Determine the (x, y) coordinate at the center of the cell enclosing the given text.  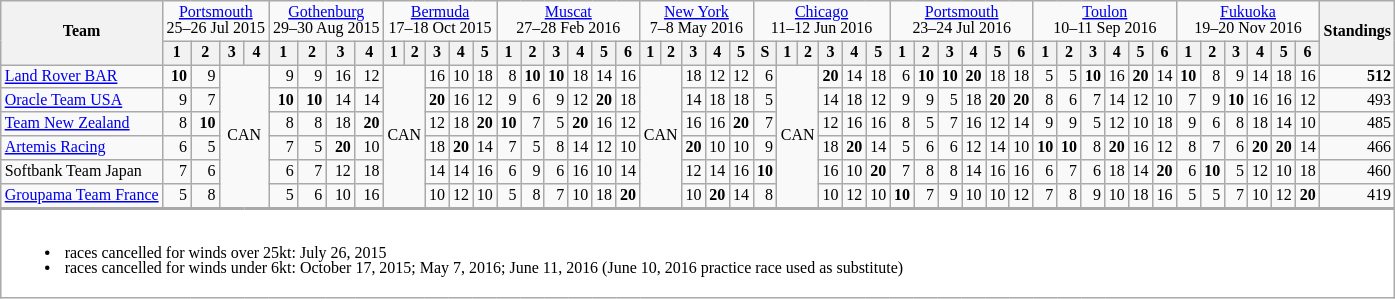
Fukuoka19–20 Nov 2016 (1248, 20)
Portsmouth23–24 Jul 2016 (962, 20)
Oracle Team USA (82, 100)
Standings (1358, 32)
S (765, 52)
New York7–8 May 2016 (696, 20)
Bermuda17–18 Oct 2015 (440, 20)
493 (1358, 100)
Gothenburg29–30 Aug 2015 (326, 20)
419 (1358, 196)
Artemis Racing (82, 148)
485 (1358, 124)
Softbank Team Japan (82, 172)
Muscat27–28 Feb 2016 (568, 20)
460 (1358, 172)
Toulon10–11 Sep 2016 (1104, 20)
Land Rover BAR (82, 76)
Chicago11–12 Jun 2016 (822, 20)
466 (1358, 148)
Groupama Team France (82, 196)
512 (1358, 76)
Team (82, 32)
Portsmouth25–26 Jul 2015 (216, 20)
Team New Zealand (82, 124)
